Extract the [x, y] coordinate from the center of the cell holding the provided text.  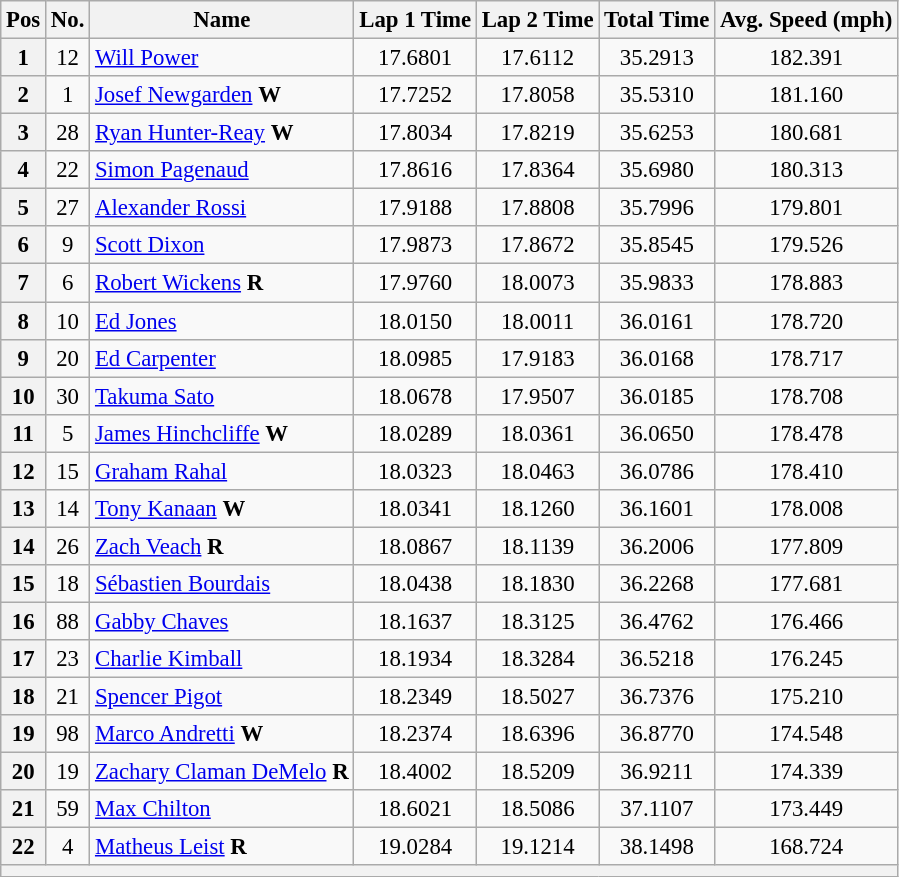
35.8545 [657, 245]
Marco Andretti W [222, 734]
18.6396 [537, 734]
17.8034 [415, 133]
178.478 [806, 433]
Total Time [657, 20]
37.1107 [657, 809]
17 [24, 659]
178.717 [806, 358]
No. [68, 20]
Graham Rahal [222, 471]
8 [24, 321]
36.2268 [657, 584]
30 [68, 396]
Ed Jones [222, 321]
17.9760 [415, 283]
18.0341 [415, 509]
182.391 [806, 58]
Zachary Claman DeMelo R [222, 772]
13 [24, 509]
36.9211 [657, 772]
Avg. Speed (mph) [806, 20]
36.8770 [657, 734]
18.0438 [415, 584]
59 [68, 809]
18.0289 [415, 433]
Pos [24, 20]
18.0073 [537, 283]
17.8672 [537, 245]
7 [24, 283]
Lap 2 Time [537, 20]
38.1498 [657, 847]
18.1637 [415, 621]
Spencer Pigot [222, 697]
Gabby Chaves [222, 621]
17.9507 [537, 396]
181.160 [806, 95]
174.548 [806, 734]
180.681 [806, 133]
36.4762 [657, 621]
Charlie Kimball [222, 659]
36.0161 [657, 321]
Tony Kanaan W [222, 509]
176.245 [806, 659]
36.0786 [657, 471]
18.0678 [415, 396]
Max Chilton [222, 809]
178.883 [806, 283]
17.8808 [537, 208]
Matheus Leist R [222, 847]
17.8364 [537, 170]
36.0168 [657, 358]
11 [24, 433]
18.1830 [537, 584]
18.6021 [415, 809]
177.681 [806, 584]
James Hinchcliffe W [222, 433]
27 [68, 208]
17.9183 [537, 358]
19.1214 [537, 847]
178.708 [806, 396]
17.8219 [537, 133]
18.1934 [415, 659]
179.801 [806, 208]
17.8058 [537, 95]
18.0323 [415, 471]
179.526 [806, 245]
17.7252 [415, 95]
Ed Carpenter [222, 358]
Josef Newgarden W [222, 95]
Zach Veach R [222, 546]
35.9833 [657, 283]
35.2913 [657, 58]
18.0867 [415, 546]
176.466 [806, 621]
174.339 [806, 772]
36.0650 [657, 433]
18.4002 [415, 772]
18.2349 [415, 697]
18.1139 [537, 546]
35.6253 [657, 133]
173.449 [806, 809]
35.6980 [657, 170]
35.7996 [657, 208]
17.6801 [415, 58]
17.9873 [415, 245]
2 [24, 95]
178.410 [806, 471]
18.5086 [537, 809]
18.5027 [537, 697]
18.0985 [415, 358]
178.008 [806, 509]
36.2006 [657, 546]
Name [222, 20]
180.313 [806, 170]
Will Power [222, 58]
17.6112 [537, 58]
Simon Pagenaud [222, 170]
Takuma Sato [222, 396]
18.1260 [537, 509]
18.2374 [415, 734]
35.5310 [657, 95]
16 [24, 621]
36.7376 [657, 697]
17.8616 [415, 170]
Scott Dixon [222, 245]
18.0150 [415, 321]
3 [24, 133]
18.5209 [537, 772]
168.724 [806, 847]
18.0361 [537, 433]
18.3125 [537, 621]
26 [68, 546]
Ryan Hunter-Reay W [222, 133]
28 [68, 133]
36.0185 [657, 396]
175.210 [806, 697]
18.0463 [537, 471]
Robert Wickens R [222, 283]
36.1601 [657, 509]
Sébastien Bourdais [222, 584]
19.0284 [415, 847]
23 [68, 659]
177.809 [806, 546]
Lap 1 Time [415, 20]
98 [68, 734]
18.3284 [537, 659]
17.9188 [415, 208]
178.720 [806, 321]
36.5218 [657, 659]
18.0011 [537, 321]
Alexander Rossi [222, 208]
88 [68, 621]
